Capture the cell that displays the provided text and extract its (X, Y) central coordinate. 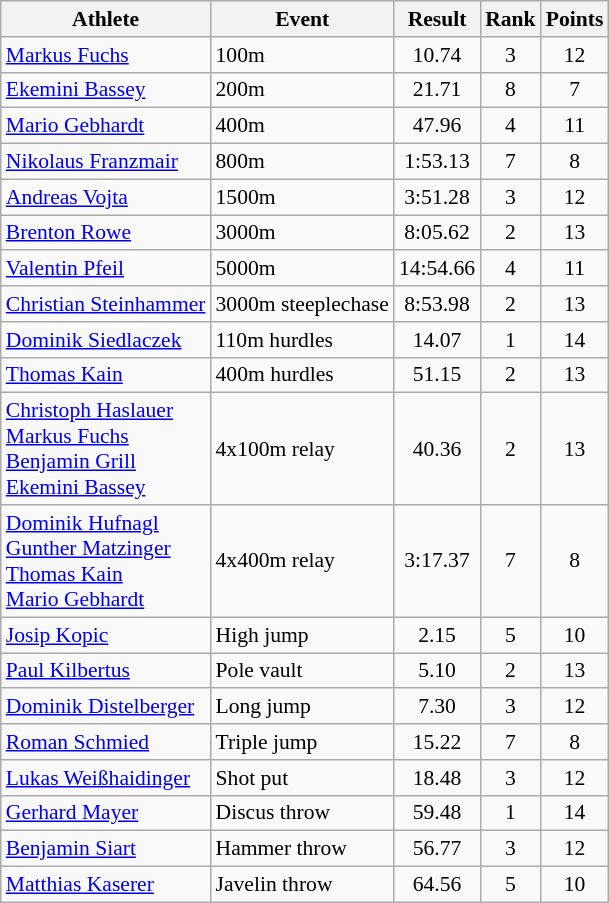
8:05.62 (437, 233)
2.15 (437, 635)
14:54.66 (437, 269)
100m (302, 55)
200m (302, 90)
7.30 (437, 707)
3:17.37 (437, 561)
Dominik HufnaglGunther MatzingerThomas KainMario Gebhardt (106, 561)
Points (575, 19)
47.96 (437, 126)
5.10 (437, 671)
Thomas Kain (106, 375)
5000m (302, 269)
1:53.13 (437, 162)
Brenton Rowe (106, 233)
110m hurdles (302, 340)
400m (302, 126)
Athlete (106, 19)
Mario Gebhardt (106, 126)
Roman Schmied (106, 742)
Dominik Siedlaczek (106, 340)
Shot put (302, 778)
Result (437, 19)
56.77 (437, 849)
Event (302, 19)
Gerhard Mayer (106, 813)
800m (302, 162)
3000m steeplechase (302, 304)
4x400m relay (302, 561)
4x100m relay (302, 449)
18.48 (437, 778)
Discus throw (302, 813)
59.48 (437, 813)
51.15 (437, 375)
3000m (302, 233)
14.07 (437, 340)
Christian Steinhammer (106, 304)
1500m (302, 197)
10.74 (437, 55)
Long jump (302, 707)
High jump (302, 635)
Valentin Pfeil (106, 269)
Lukas Weißhaidinger (106, 778)
Javelin throw (302, 885)
Matthias Kaserer (106, 885)
8:53.98 (437, 304)
Christoph HaslauerMarkus FuchsBenjamin GrillEkemini Bassey (106, 449)
Pole vault (302, 671)
Hammer throw (302, 849)
40.36 (437, 449)
21.71 (437, 90)
Benjamin Siart (106, 849)
Triple jump (302, 742)
64.56 (437, 885)
Andreas Vojta (106, 197)
3:51.28 (437, 197)
Josip Kopic (106, 635)
Rank (510, 19)
15.22 (437, 742)
400m hurdles (302, 375)
Nikolaus Franzmair (106, 162)
Ekemini Bassey (106, 90)
Markus Fuchs (106, 55)
Paul Kilbertus (106, 671)
Dominik Distelberger (106, 707)
